Locate the cell with the specified text and output its [x, y] center coordinate. 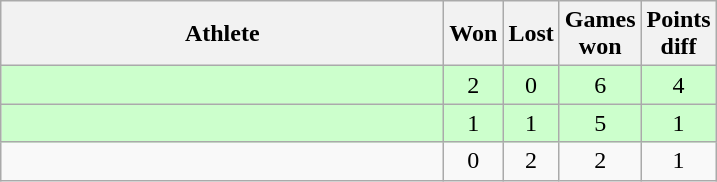
Athlete [222, 34]
Won [474, 34]
Lost [531, 34]
Gameswon [600, 34]
6 [600, 85]
4 [678, 85]
5 [600, 123]
Pointsdiff [678, 34]
